Determine the [x, y] coordinate at the center of the cell enclosing the given text.  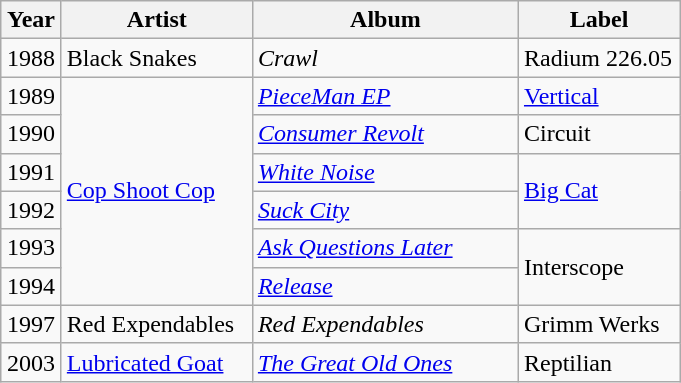
The Great Old Ones [385, 362]
1989 [32, 96]
2003 [32, 362]
Consumer Revolt [385, 134]
Release [385, 286]
Lubricated Goat [156, 362]
1992 [32, 210]
Suck City [385, 210]
Vertical [598, 96]
Circuit [598, 134]
1990 [32, 134]
1993 [32, 248]
Cop Shoot Cop [156, 191]
Year [32, 20]
Grimm Werks [598, 324]
Crawl [385, 58]
Interscope [598, 267]
Black Snakes [156, 58]
1991 [32, 172]
1997 [32, 324]
Big Cat [598, 191]
1988 [32, 58]
Reptilian [598, 362]
Ask Questions Later [385, 248]
Radium 226.05 [598, 58]
PieceMan EP [385, 96]
White Noise [385, 172]
1994 [32, 286]
Artist [156, 20]
Label [598, 20]
Album [385, 20]
